Pinpoint the cell where the given text exists, returning its [x, y] midpoint coordinate. 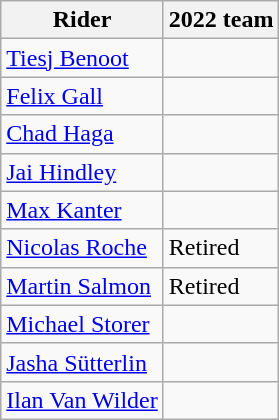
Martin Salmon [82, 286]
Chad Haga [82, 134]
Felix Gall [82, 96]
Jai Hindley [82, 172]
Nicolas Roche [82, 248]
2022 team [221, 20]
Max Kanter [82, 210]
Tiesj Benoot [82, 58]
Rider [82, 20]
Jasha Sütterlin [82, 362]
Ilan Van Wilder [82, 400]
Michael Storer [82, 324]
